Determine the (x, y) coordinate at the center of the cell enclosing the given text.  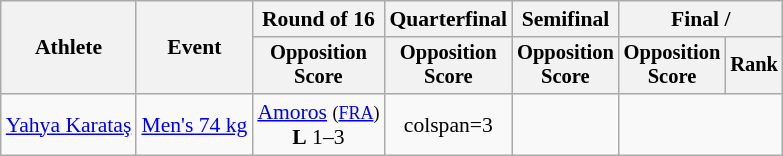
Event (194, 48)
Men's 74 kg (194, 124)
Rank (754, 66)
Semifinal (566, 19)
Final / (701, 19)
colspan=3 (448, 124)
Amoros (FRA) L 1–3 (318, 124)
Athlete (69, 48)
Quarterfinal (448, 19)
Round of 16 (318, 19)
Yahya Karataş (69, 124)
